Provide the (x, y) coordinate of the cell's center where the given text is located.  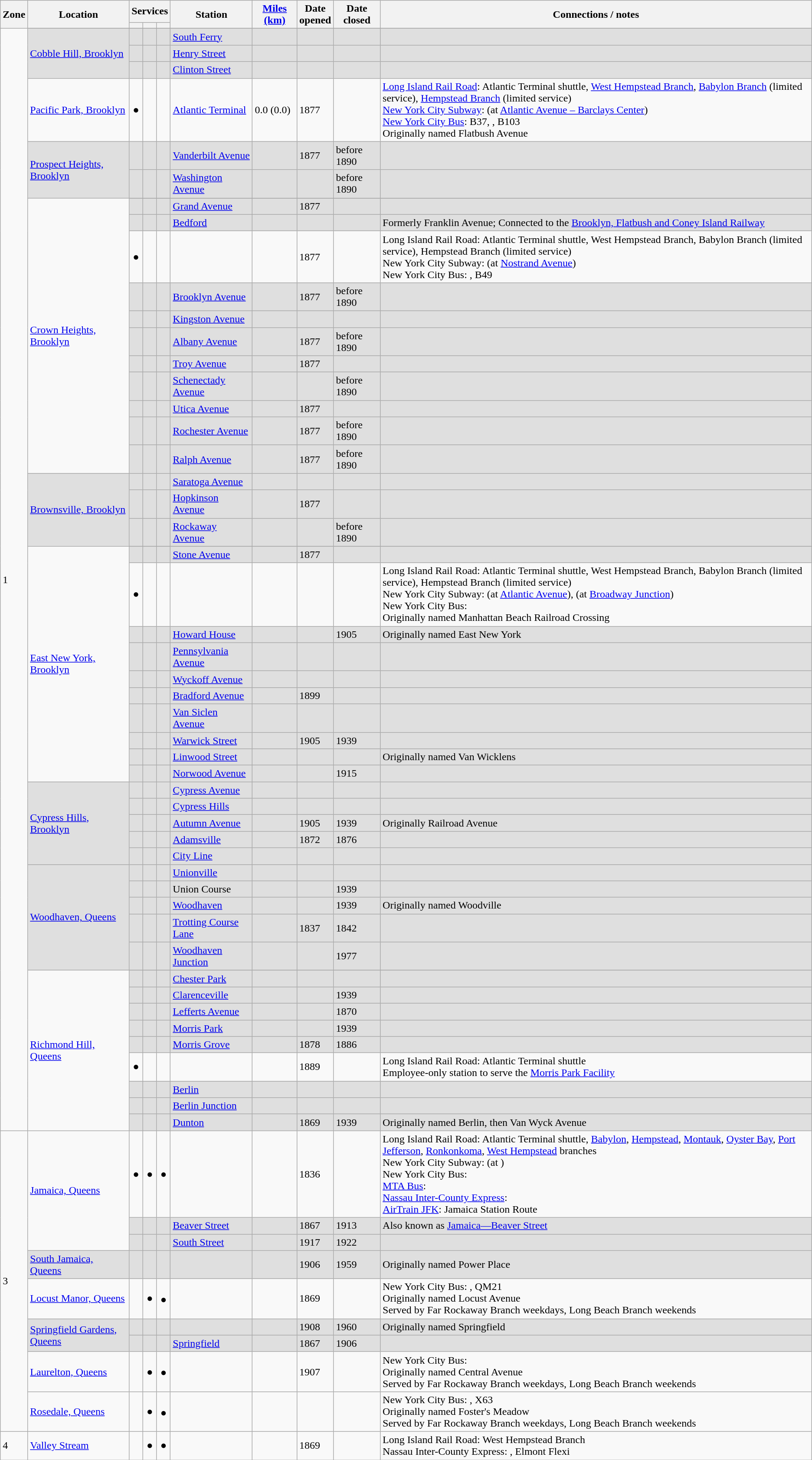
1960 (357, 1327)
Van Siclen Avenue (212, 718)
Rochester Avenue (212, 431)
Ralph Avenue (212, 459)
Also known as Jamaica—Beaver Street (596, 1226)
South Jamaica, Queens (79, 1264)
Cypress Hills, Brooklyn (79, 823)
Jamaica, Queens (79, 1191)
Wyckoff Avenue (212, 679)
1 (14, 580)
Valley Stream (79, 1446)
Albany Avenue (212, 341)
Dateclosed (357, 15)
Originally named East New York (596, 634)
1915 (357, 774)
Originally named Woodville (596, 906)
1889 (315, 1067)
Morris Grove (212, 1045)
Berlin Junction (212, 1106)
Brooklyn Avenue (212, 297)
Originally named Berlin, then Van Wyck Avenue (596, 1122)
Springfield (212, 1343)
1917 (315, 1242)
Cypress Avenue (212, 790)
1899 (315, 696)
Richmond Hill, Queens (79, 1050)
Station (212, 15)
Brownsville, Brooklyn (79, 510)
Chester Park (212, 978)
Autumn Avenue (212, 823)
1922 (357, 1242)
Prospect Heights, Brooklyn (79, 170)
0.0 (0.0) (275, 110)
Rockaway Avenue (212, 532)
Unionville (212, 873)
Trotting Course Lane (212, 928)
Originally named Springfield (596, 1327)
Clarenceville (212, 995)
Springfield Gardens, Queens (79, 1335)
Troy Avenue (212, 364)
Services (150, 11)
Norwood Avenue (212, 774)
Linwood Street (212, 757)
Long Island Rail Road: Atlantic Terminal shuttleEmployee-only station to serve the Morris Park Facility (596, 1067)
Saratoga Avenue (212, 482)
Miles (km) (275, 15)
Adamsville (212, 840)
Formerly Franklin Avenue; Connected to the Brooklyn, Flatbush and Coney Island Railway (596, 223)
Locust Manor, Queens (79, 1299)
1836 (315, 1174)
Beaver Street (212, 1226)
Atlantic Terminal (212, 110)
Woodhaven Junction (212, 956)
Clinton Street (212, 70)
1878 (315, 1045)
Woodhaven (212, 906)
Woodhaven, Queens (79, 917)
Stone Avenue (212, 554)
Originally Railroad Avenue (596, 823)
Laurelton, Queens (79, 1371)
Long Island Rail Road: West Hempstead BranchNassau Inter-County Express: , Elmont Flexi (596, 1446)
Union Course (212, 889)
Utica Avenue (212, 409)
1876 (357, 840)
1872 (315, 840)
South Ferry (212, 37)
Pacific Park, Brooklyn (79, 110)
New York City Bus: , QM21Originally named Locust Avenue Served by Far Rockaway Branch weekdays, Long Beach Branch weekends (596, 1299)
Hopkinson Avenue (212, 504)
1842 (357, 928)
Howard House (212, 634)
Kingston Avenue (212, 319)
Originally named Van Wicklens (596, 757)
Washington Avenue (212, 184)
Lefferts Avenue (212, 1011)
Cobble Hill, Brooklyn (79, 53)
1907 (315, 1371)
Zone (14, 15)
Bradford Avenue (212, 696)
New York City Bus: Originally named Central Avenue Served by Far Rockaway Branch weekdays, Long Beach Branch weekends (596, 1371)
New York City Bus: , X63Originally named Foster's Meadow Served by Far Rockaway Branch weekdays, Long Beach Branch weekends (596, 1411)
1959 (357, 1264)
4 (14, 1446)
Cypress Hills (212, 807)
Connections / notes (596, 15)
Henry Street (212, 53)
Morris Park (212, 1028)
1977 (357, 956)
Rosedale, Queens (79, 1411)
1870 (357, 1011)
Grand Avenue (212, 206)
3 (14, 1281)
Warwick Street (212, 741)
1837 (315, 928)
Crown Heights, Brooklyn (79, 336)
City Line (212, 856)
Pennsylvania Avenue (212, 657)
1908 (315, 1327)
Originally named Power Place (596, 1264)
Vanderbilt Avenue (212, 155)
Location (79, 15)
Schenectady Avenue (212, 386)
1886 (357, 1045)
Dunton (212, 1122)
1913 (357, 1226)
Bedford (212, 223)
Dateopened (315, 15)
South Street (212, 1242)
Berlin (212, 1089)
East New York, Brooklyn (79, 664)
